Scan for the cell matching the given text and deliver its (x, y) coordinate at center. 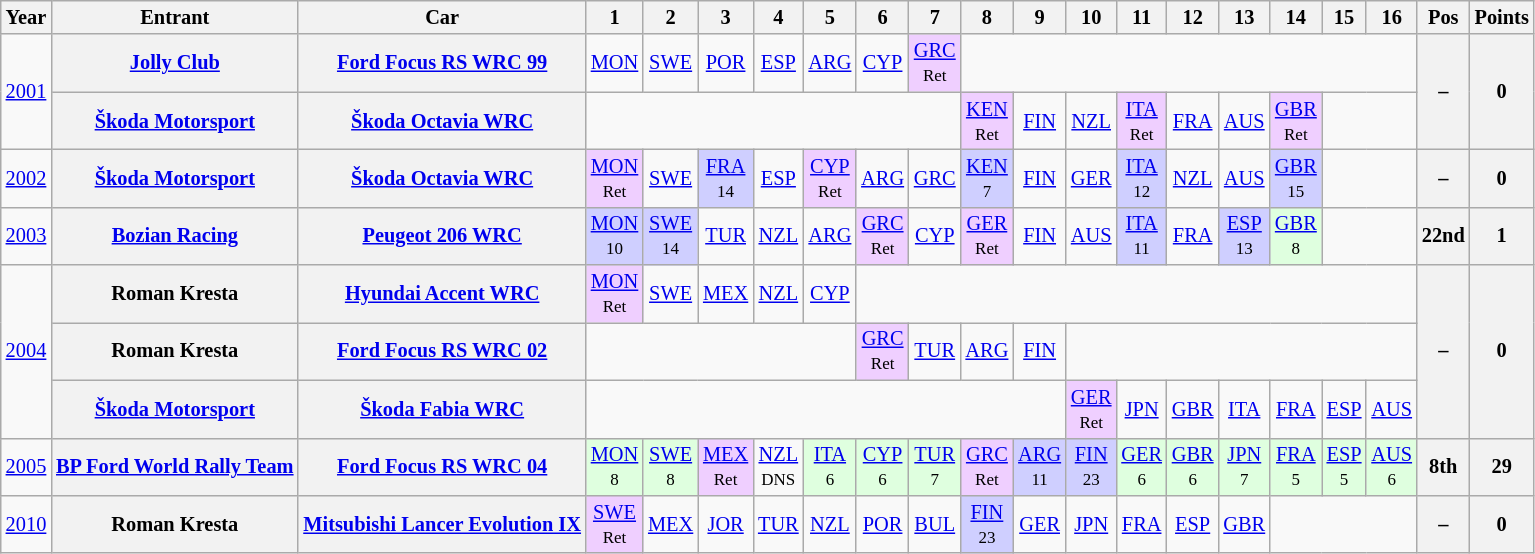
2 (670, 17)
GER6 (1141, 467)
GBR15 (1296, 178)
ITARet (1141, 121)
CYPRet (830, 178)
3 (726, 17)
Škoda Fabia WRC (442, 409)
Year (26, 17)
Mitsubishi Lancer Evolution IX (442, 524)
SWE14 (670, 236)
CYP6 (882, 467)
Jolly Club (174, 63)
ITA (1244, 409)
MEXRet (726, 467)
29 (1502, 467)
12 (1193, 17)
6 (882, 17)
FRA14 (726, 178)
2001 (26, 92)
ARG11 (1040, 467)
2003 (26, 236)
10 (1091, 17)
Ford Focus RS WRC 04 (442, 467)
MON8 (614, 467)
BP Ford World Rally Team (174, 467)
AUS6 (1391, 467)
4 (778, 17)
MON10 (614, 236)
8 (988, 17)
2004 (26, 352)
ITA11 (1141, 236)
16 (1391, 17)
7 (935, 17)
11 (1141, 17)
Points (1502, 17)
5 (830, 17)
Hyundai Accent WRC (442, 294)
GRC (935, 178)
2010 (26, 524)
ESP5 (1344, 467)
9 (1040, 17)
KENRet (988, 121)
KEN7 (988, 178)
SWE8 (670, 467)
Ford Focus RS WRC 02 (442, 351)
Peugeot 206 WRC (442, 236)
Car (442, 17)
ITA12 (1141, 178)
JOR (726, 524)
2005 (26, 467)
TUR7 (935, 467)
JPN7 (1244, 467)
FRA5 (1296, 467)
ESP13 (1244, 236)
NZLDNS (778, 467)
ITA6 (830, 467)
GBR6 (1193, 467)
15 (1344, 17)
Entrant (174, 17)
MON (614, 63)
8th (1444, 467)
Pos (1444, 17)
13 (1244, 17)
SWERet (614, 524)
Bozian Racing (174, 236)
14 (1296, 17)
GBRRet (1296, 121)
BUL (935, 524)
GBR8 (1296, 236)
22nd (1444, 236)
2002 (26, 178)
Ford Focus RS WRC 99 (442, 63)
